Return the (x, y) coordinate for the center point of the cell that contains the specified text.  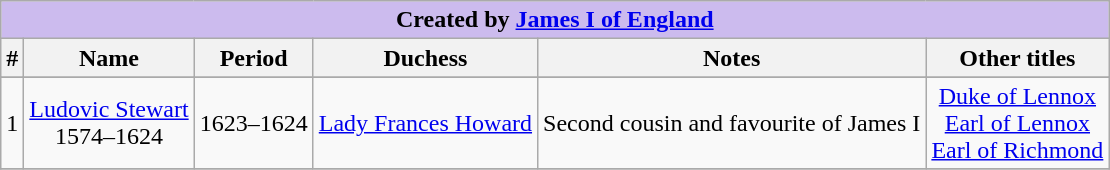
Ludovic Stewart1574–1624 (109, 123)
1623–1624 (254, 123)
Name (109, 58)
Notes (732, 58)
Duchess (425, 58)
# (12, 58)
Created by James I of England (555, 20)
Second cousin and favourite of James I (732, 123)
Period (254, 58)
1 (12, 123)
Other titles (1018, 58)
Lady Frances Howard (425, 123)
Duke of LennoxEarl of LennoxEarl of Richmond (1018, 123)
